Return [X, Y] of the center of cell containing provided text 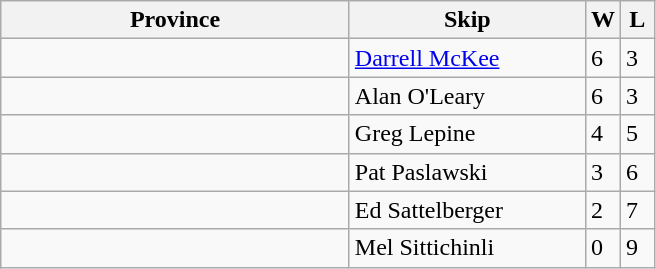
0 [602, 248]
L [637, 20]
9 [637, 248]
Darrell McKee [467, 58]
2 [602, 210]
5 [637, 134]
7 [637, 210]
Pat Paslawski [467, 172]
Greg Lepine [467, 134]
4 [602, 134]
Alan O'Leary [467, 96]
W [602, 20]
Mel Sittichinli [467, 248]
Ed Sattelberger [467, 210]
Province [176, 20]
Skip [467, 20]
